Detect which cell encompasses the target text, then output its (x, y) center coordinate. 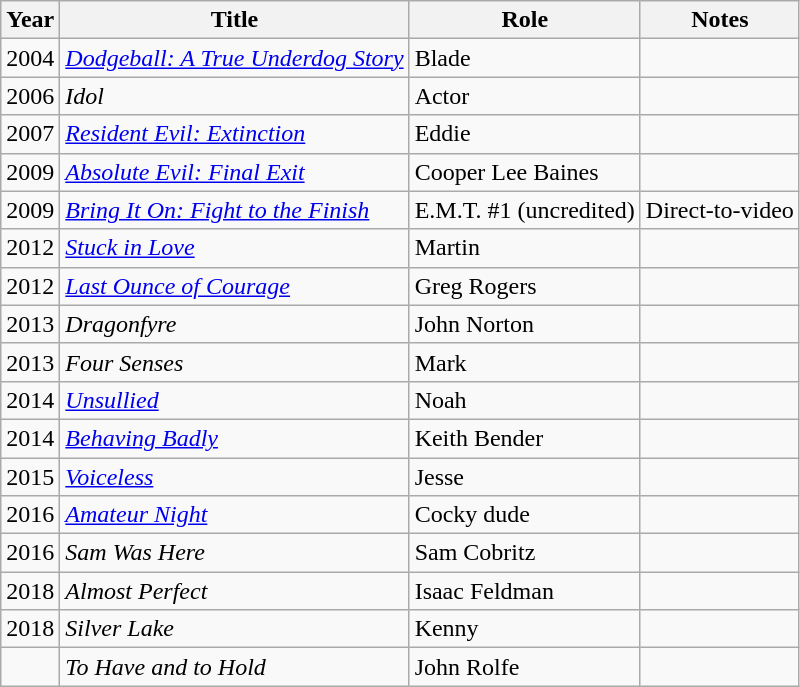
Stuck in Love (234, 248)
Sam Was Here (234, 553)
John Rolfe (524, 667)
Almost Perfect (234, 591)
Silver Lake (234, 629)
Title (234, 20)
Greg Rogers (524, 286)
Blade (524, 58)
Jesse (524, 477)
Notes (720, 20)
2015 (30, 477)
2007 (30, 134)
Martin (524, 248)
E.M.T. #1 (uncredited) (524, 210)
Cocky dude (524, 515)
Year (30, 20)
Voiceless (234, 477)
Noah (524, 400)
Absolute Evil: Final Exit (234, 172)
Four Senses (234, 362)
Sam Cobritz (524, 553)
Mark (524, 362)
Actor (524, 96)
Kenny (524, 629)
Last Ounce of Courage (234, 286)
Direct-to-video (720, 210)
Isaac Feldman (524, 591)
Unsullied (234, 400)
Cooper Lee Baines (524, 172)
2004 (30, 58)
Dragonfyre (234, 324)
2006 (30, 96)
Dodgeball: A True Underdog Story (234, 58)
John Norton (524, 324)
Role (524, 20)
Keith Bender (524, 438)
Amateur Night (234, 515)
Idol (234, 96)
To Have and to Hold (234, 667)
Bring It On: Fight to the Finish (234, 210)
Resident Evil: Extinction (234, 134)
Behaving Badly (234, 438)
Eddie (524, 134)
